Find where the given text appears and provide that cell's center as [X, Y] coordinate. 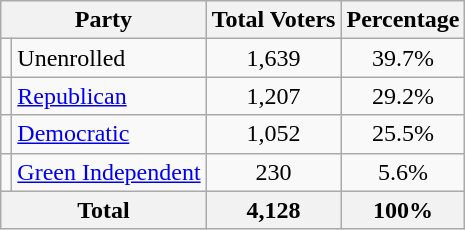
Percentage [403, 20]
Republican [109, 96]
1,207 [274, 96]
100% [403, 210]
Total Voters [274, 20]
29.2% [403, 96]
Democratic [109, 134]
Green Independent [109, 172]
25.5% [403, 134]
5.6% [403, 172]
39.7% [403, 58]
4,128 [274, 210]
Party [104, 20]
1,052 [274, 134]
Total [104, 210]
1,639 [274, 58]
230 [274, 172]
Unenrolled [109, 58]
